Search for the cell housing the specified text and yield its [x, y] center coordinate. 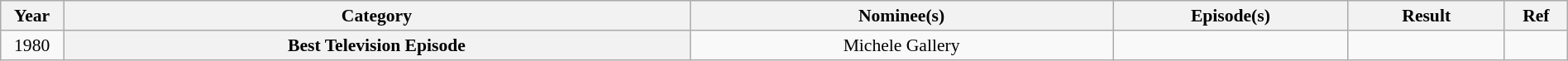
Category [377, 16]
Result [1426, 16]
Ref [1536, 16]
Nominee(s) [901, 16]
Episode(s) [1231, 16]
Year [32, 16]
Michele Gallery [901, 45]
Best Television Episode [377, 45]
1980 [32, 45]
